For the text-containing cell, return its midpoint in [x, y] coordinate format. 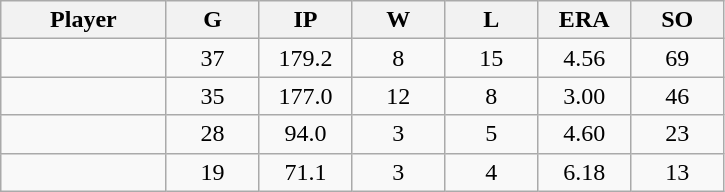
G [212, 20]
13 [678, 172]
12 [398, 96]
L [492, 20]
4 [492, 172]
ERA [584, 20]
46 [678, 96]
28 [212, 134]
3.00 [584, 96]
SO [678, 20]
5 [492, 134]
Player [84, 20]
4.56 [584, 58]
23 [678, 134]
IP [306, 20]
4.60 [584, 134]
15 [492, 58]
177.0 [306, 96]
37 [212, 58]
35 [212, 96]
6.18 [584, 172]
179.2 [306, 58]
19 [212, 172]
69 [678, 58]
94.0 [306, 134]
71.1 [306, 172]
W [398, 20]
